Identify which cell holds the provided text, then report its (x, y) central coordinate. 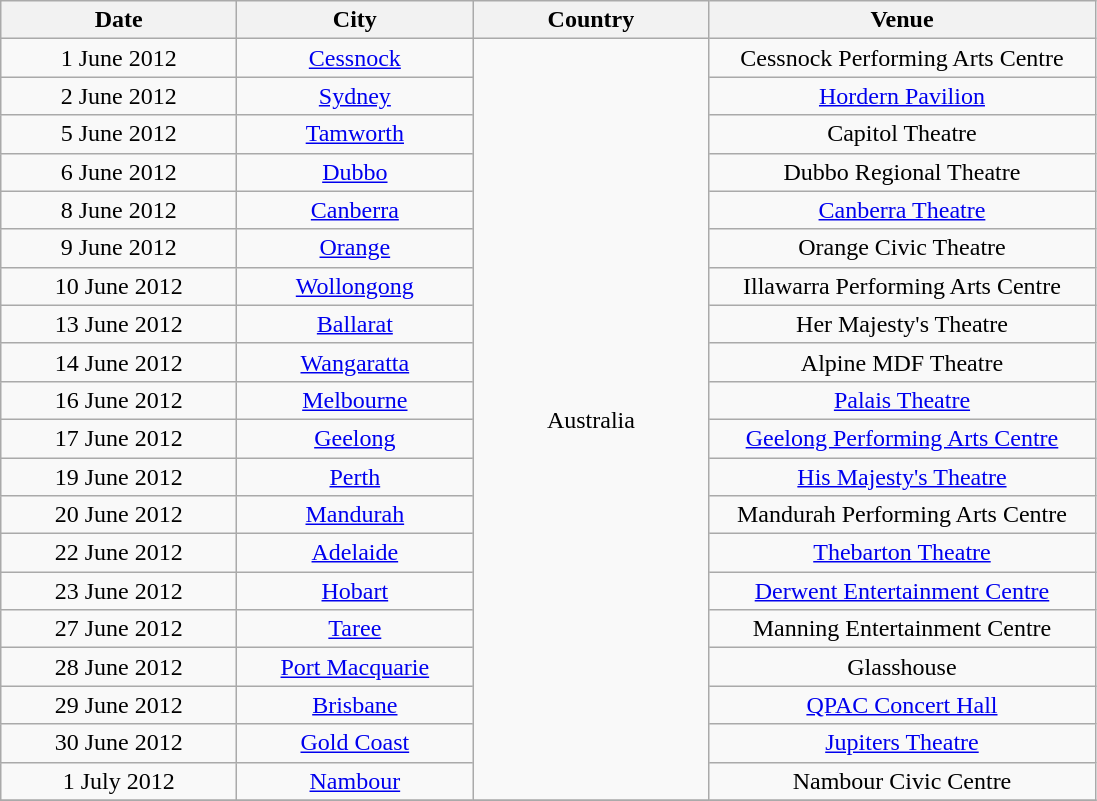
27 June 2012 (119, 629)
Alpine MDF Theatre (902, 362)
Adelaide (355, 553)
Tamworth (355, 134)
1 July 2012 (119, 781)
Nambour Civic Centre (902, 781)
23 June 2012 (119, 591)
13 June 2012 (119, 324)
Melbourne (355, 400)
20 June 2012 (119, 515)
Manning Entertainment Centre (902, 629)
Orange (355, 248)
Australia (591, 420)
Illawarra Performing Arts Centre (902, 286)
Jupiters Theatre (902, 743)
Cessnock Performing Arts Centre (902, 58)
14 June 2012 (119, 362)
6 June 2012 (119, 172)
Thebarton Theatre (902, 553)
Palais Theatre (902, 400)
Wollongong (355, 286)
22 June 2012 (119, 553)
Hobart (355, 591)
Perth (355, 477)
Brisbane (355, 705)
10 June 2012 (119, 286)
Geelong Performing Arts Centre (902, 438)
Canberra (355, 210)
Venue (902, 20)
Sydney (355, 96)
2 June 2012 (119, 96)
Mandurah Performing Arts Centre (902, 515)
5 June 2012 (119, 134)
City (355, 20)
Glasshouse (902, 667)
Hordern Pavilion (902, 96)
Dubbo Regional Theatre (902, 172)
19 June 2012 (119, 477)
Derwent Entertainment Centre (902, 591)
Country (591, 20)
Orange Civic Theatre (902, 248)
Mandurah (355, 515)
Wangaratta (355, 362)
8 June 2012 (119, 210)
Nambour (355, 781)
Ballarat (355, 324)
QPAC Concert Hall (902, 705)
His Majesty's Theatre (902, 477)
Her Majesty's Theatre (902, 324)
28 June 2012 (119, 667)
Port Macquarie (355, 667)
17 June 2012 (119, 438)
Dubbo (355, 172)
29 June 2012 (119, 705)
16 June 2012 (119, 400)
Capitol Theatre (902, 134)
Cessnock (355, 58)
Date (119, 20)
1 June 2012 (119, 58)
30 June 2012 (119, 743)
9 June 2012 (119, 248)
Taree (355, 629)
Gold Coast (355, 743)
Geelong (355, 438)
Canberra Theatre (902, 210)
